Capture the cell that displays the provided text and extract its (X, Y) central coordinate. 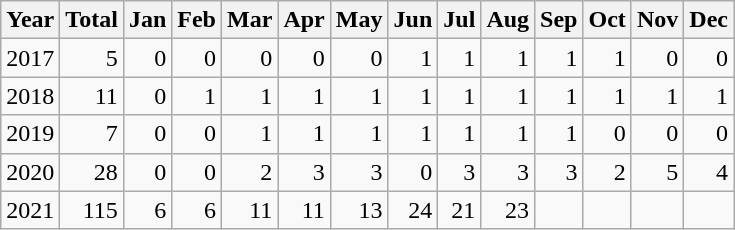
Apr (304, 20)
23 (508, 210)
13 (359, 210)
Oct (607, 20)
May (359, 20)
115 (92, 210)
Jun (413, 20)
Feb (197, 20)
Dec (709, 20)
Sep (559, 20)
Year (30, 20)
2020 (30, 172)
2021 (30, 210)
Total (92, 20)
Aug (508, 20)
2018 (30, 96)
4 (709, 172)
7 (92, 134)
Mar (250, 20)
2019 (30, 134)
Jan (147, 20)
2017 (30, 58)
24 (413, 210)
28 (92, 172)
Jul (460, 20)
21 (460, 210)
Nov (657, 20)
